Detect which cell encompasses the target text, then output its [x, y] center coordinate. 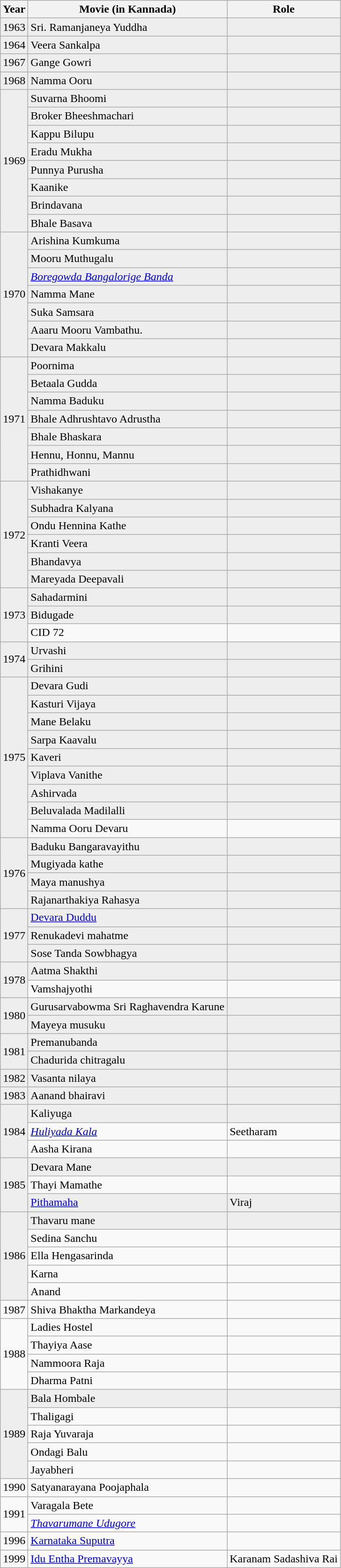
Sahadarmini [127, 597]
Devara Mane [127, 1167]
Bhale Basava [127, 223]
Suka Samsara [127, 312]
Ashirvada [127, 793]
Kranti Veera [127, 544]
Brindavana [127, 205]
Aaaru Mooru Vambathu. [127, 330]
Seetharam [284, 1131]
1985 [14, 1185]
Namma Ooru [127, 80]
Veera Sankalpa [127, 45]
Kaanike [127, 187]
1980 [14, 1015]
Bhale Adhrushtavo Adrustha [127, 419]
Thayi Mamathe [127, 1185]
1987 [14, 1309]
1988 [14, 1354]
Pithamaha [127, 1203]
Sri. Ramanjaneya Yuddha [127, 27]
Mugiyada kathe [127, 864]
1984 [14, 1131]
Dharma Patni [127, 1381]
1999 [14, 1559]
Jayabheri [127, 1470]
Chadurida chitragalu [127, 1060]
1991 [14, 1514]
Sedina Sanchu [127, 1238]
Kappu Bilupu [127, 134]
Devara Makkalu [127, 348]
Nammoora Raja [127, 1363]
Rajanarthakiya Rahasya [127, 900]
Karnataka Suputra [127, 1541]
1982 [14, 1078]
Premanubanda [127, 1042]
Maya manushya [127, 882]
Karna [127, 1274]
Poornima [127, 365]
Devara Gudi [127, 686]
Namma Baduku [127, 401]
Aatma Shakthi [127, 971]
Anand [127, 1291]
Satyanarayana Poojaphala [127, 1488]
Betaala Gudda [127, 383]
Ondagi Balu [127, 1452]
Prathidhwani [127, 472]
Kaveri [127, 757]
1971 [14, 419]
Suvarna Bhoomi [127, 98]
Namma Mane [127, 294]
Devara Duddu [127, 918]
1970 [14, 294]
Gurusarvabowma Sri Raghavendra Karune [127, 1006]
Thavarumane Udugore [127, 1523]
Raja Yuvaraja [127, 1434]
Vishakanye [127, 490]
Mooru Muthugalu [127, 259]
Mayeya musuku [127, 1024]
Movie (in Kannada) [127, 9]
1996 [14, 1541]
1981 [14, 1051]
Bhale Bhaskara [127, 437]
Sose Tanda Sowbhagya [127, 953]
Year [14, 9]
Viplava Vanithe [127, 775]
1989 [14, 1434]
Mareyada Deepavali [127, 579]
Namma Ooru Devaru [127, 829]
Broker Bheeshmachari [127, 116]
1975 [14, 757]
1968 [14, 80]
Kasturi Vijaya [127, 704]
Boregowda Bangalorige Banda [127, 277]
Bidugade [127, 615]
Thayiya Aase [127, 1345]
1969 [14, 160]
Vamshajyothi [127, 989]
1974 [14, 659]
1986 [14, 1256]
Thavaru mane [127, 1220]
Baduku Bangaravayithu [127, 846]
Bhandavya [127, 562]
Viraj [284, 1203]
Eradu Mukha [127, 152]
1973 [14, 615]
Role [284, 9]
Ella Hengasarinda [127, 1256]
Karanam Sadashiva Rai [284, 1559]
Vasanta nilaya [127, 1078]
Hennu, Honnu, Mannu [127, 454]
Renukadevi mahatme [127, 935]
Aasha Kirana [127, 1149]
Idu Entha Premavayya [127, 1559]
Ondu Hennina Kathe [127, 526]
Ladies Hostel [127, 1327]
1977 [14, 935]
Shiva Bhaktha Markandeya [127, 1309]
Bala Hombale [127, 1399]
Urvashi [127, 650]
1990 [14, 1488]
Arishina Kumkuma [127, 241]
Aanand bhairavi [127, 1096]
1976 [14, 873]
Sarpa Kaavalu [127, 739]
Varagala Bete [127, 1505]
1972 [14, 534]
Gange Gowri [127, 63]
Huliyada Kala [127, 1131]
CID 72 [127, 633]
Mane Belaku [127, 722]
Thaligagi [127, 1416]
1964 [14, 45]
Kaliyuga [127, 1114]
Beluvalada Madilalli [127, 811]
1983 [14, 1096]
Grihini [127, 668]
1967 [14, 63]
1963 [14, 27]
Subhadra Kalyana [127, 508]
1978 [14, 980]
Punnya Purusha [127, 169]
